Return the (X, Y) coordinate for the center point of the cell that contains the specified text.  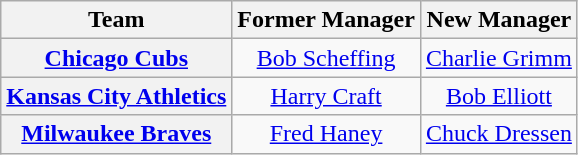
Harry Craft (326, 96)
Fred Haney (326, 134)
Bob Scheffing (326, 58)
Chuck Dressen (498, 134)
New Manager (498, 20)
Former Manager (326, 20)
Bob Elliott (498, 96)
Team (116, 20)
Kansas City Athletics (116, 96)
Charlie Grimm (498, 58)
Milwaukee Braves (116, 134)
Chicago Cubs (116, 58)
